Output the (X, Y) coordinate of the center of the cell containing the given text.  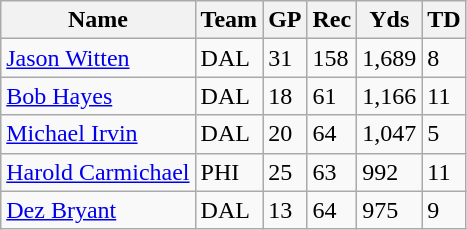
PHI (229, 172)
992 (390, 172)
Team (229, 20)
9 (444, 210)
Jason Witten (98, 58)
TD (444, 20)
1,689 (390, 58)
GP (285, 20)
975 (390, 210)
8 (444, 58)
13 (285, 210)
20 (285, 134)
1,166 (390, 96)
Rec (332, 20)
Harold Carmichael (98, 172)
18 (285, 96)
Bob Hayes (98, 96)
61 (332, 96)
63 (332, 172)
158 (332, 58)
Name (98, 20)
Dez Bryant (98, 210)
31 (285, 58)
Michael Irvin (98, 134)
1,047 (390, 134)
25 (285, 172)
Yds (390, 20)
5 (444, 134)
